From the cell containing the given text, extract its center point as (X, Y) coordinate. 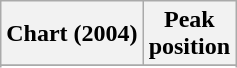
Chart (2004) (72, 34)
Peak position (189, 34)
